Identify which cell holds the provided text, then report its (X, Y) central coordinate. 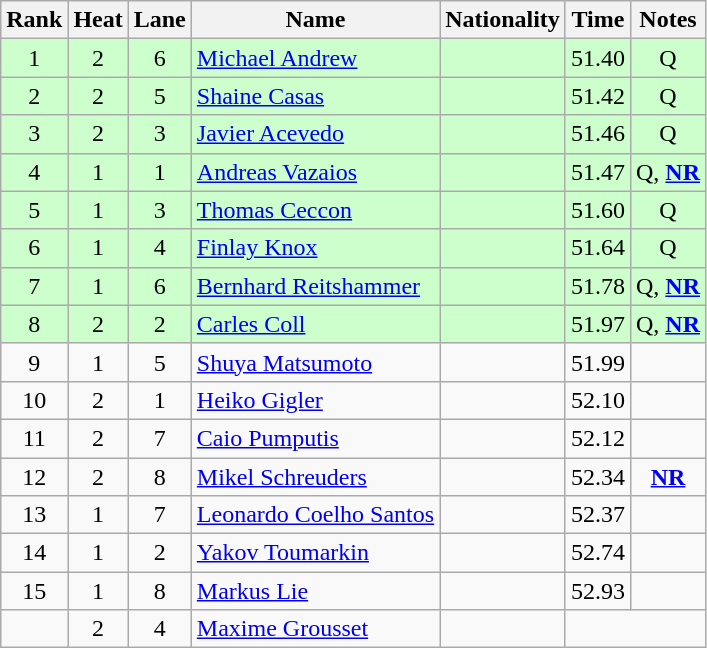
Maxime Grousset (315, 629)
10 (34, 400)
52.34 (598, 477)
51.47 (598, 172)
52.74 (598, 553)
Carles Coll (315, 324)
Finlay Knox (315, 248)
51.60 (598, 210)
Markus Lie (315, 591)
Nationality (503, 20)
Lane (160, 20)
15 (34, 591)
9 (34, 362)
51.99 (598, 362)
51.46 (598, 134)
Time (598, 20)
Leonardo Coelho Santos (315, 515)
NR (668, 477)
Shaine Casas (315, 96)
Andreas Vazaios (315, 172)
Bernhard Reitshammer (315, 286)
14 (34, 553)
Mikel Schreuders (315, 477)
Thomas Ceccon (315, 210)
12 (34, 477)
52.37 (598, 515)
Caio Pumputis (315, 438)
Javier Acevedo (315, 134)
Notes (668, 20)
Michael Andrew (315, 58)
51.40 (598, 58)
51.97 (598, 324)
51.78 (598, 286)
52.93 (598, 591)
Name (315, 20)
Heiko Gigler (315, 400)
13 (34, 515)
Shuya Matsumoto (315, 362)
52.10 (598, 400)
Yakov Toumarkin (315, 553)
11 (34, 438)
51.42 (598, 96)
52.12 (598, 438)
Heat (98, 20)
51.64 (598, 248)
Rank (34, 20)
